Pinpoint the cell where the given text exists, returning its (X, Y) midpoint coordinate. 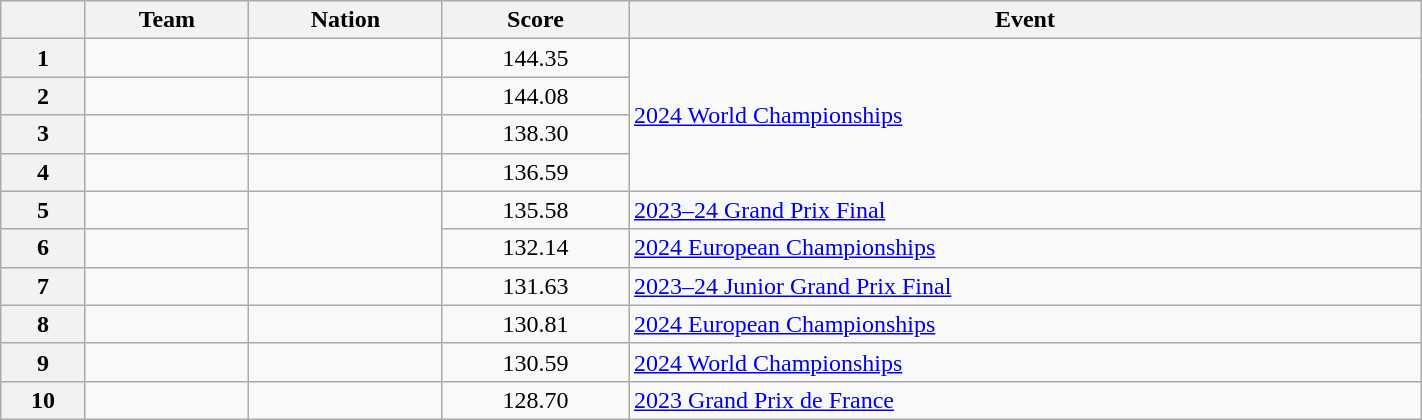
Score (535, 20)
130.59 (535, 362)
136.59 (535, 172)
Event (1024, 20)
4 (44, 172)
2023 Grand Prix de France (1024, 400)
132.14 (535, 248)
130.81 (535, 324)
2023–24 Junior Grand Prix Final (1024, 286)
2 (44, 96)
10 (44, 400)
9 (44, 362)
144.08 (535, 96)
138.30 (535, 134)
135.58 (535, 210)
144.35 (535, 58)
8 (44, 324)
Nation (345, 20)
Team (166, 20)
5 (44, 210)
131.63 (535, 286)
7 (44, 286)
3 (44, 134)
2023–24 Grand Prix Final (1024, 210)
128.70 (535, 400)
1 (44, 58)
6 (44, 248)
